Scan for the cell matching the given text and deliver its [X, Y] coordinate at center. 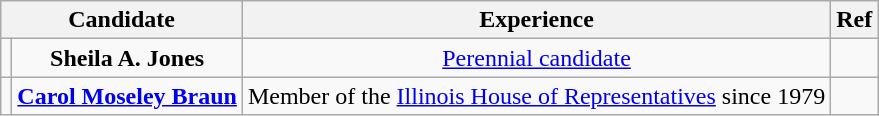
Perennial candidate [536, 58]
Carol Moseley Braun [128, 96]
Ref [854, 20]
Experience [536, 20]
Member of the Illinois House of Representatives since 1979 [536, 96]
Sheila A. Jones [128, 58]
Candidate [122, 20]
